Determine the (x, y) coordinate at the center of the cell enclosing the given text.  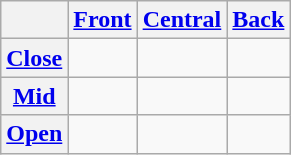
Mid (34, 96)
Central (182, 20)
Close (34, 58)
Front (102, 20)
Back (258, 20)
Open (34, 134)
